Scan for the cell matching the given text and deliver its (x, y) coordinate at center. 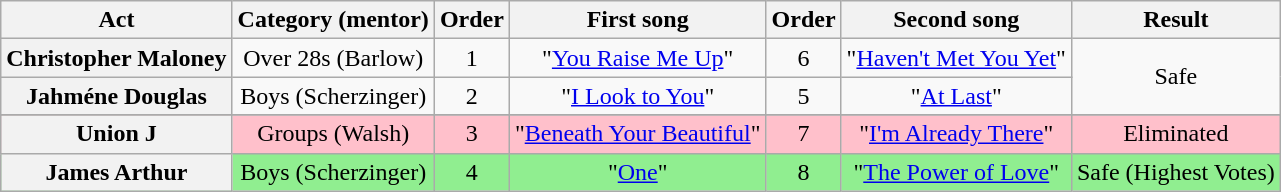
"I Look to You" (638, 96)
Safe (Highest Votes) (1176, 172)
Union J (116, 134)
Category (mentor) (333, 20)
8 (804, 172)
First song (638, 20)
5 (804, 96)
James Arthur (116, 172)
"I'm Already There" (956, 134)
"Haven't Met You Yet" (956, 58)
3 (472, 134)
7 (804, 134)
Over 28s (Barlow) (333, 58)
6 (804, 58)
"Beneath Your Beautiful" (638, 134)
1 (472, 58)
"The Power of Love" (956, 172)
2 (472, 96)
Result (1176, 20)
Safe (1176, 77)
Act (116, 20)
"You Raise Me Up" (638, 58)
Christopher Maloney (116, 58)
Groups (Walsh) (333, 134)
"At Last" (956, 96)
"One" (638, 172)
Eliminated (1176, 134)
Jahméne Douglas (116, 96)
Second song (956, 20)
4 (472, 172)
